Search for the cell housing the specified text and yield its (X, Y) center coordinate. 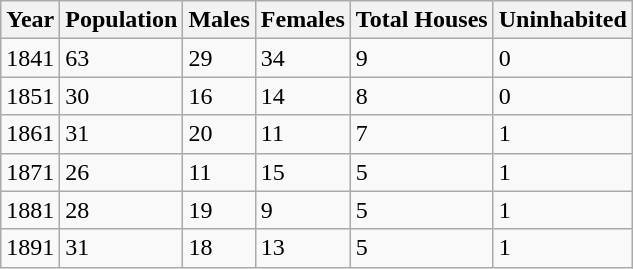
34 (302, 58)
13 (302, 248)
18 (219, 248)
1881 (30, 210)
Males (219, 20)
1841 (30, 58)
63 (122, 58)
8 (422, 96)
1871 (30, 172)
15 (302, 172)
16 (219, 96)
Total Houses (422, 20)
Population (122, 20)
1851 (30, 96)
20 (219, 134)
Females (302, 20)
1891 (30, 248)
28 (122, 210)
26 (122, 172)
1861 (30, 134)
30 (122, 96)
7 (422, 134)
29 (219, 58)
14 (302, 96)
Year (30, 20)
Uninhabited (562, 20)
19 (219, 210)
